Pinpoint the cell where the given text exists, returning its (x, y) midpoint coordinate. 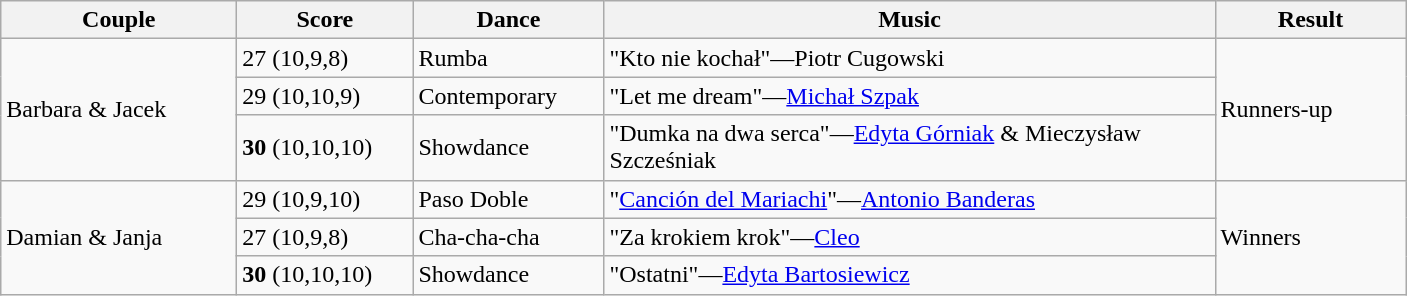
"Let me dream"—Michał Szpak (910, 96)
"Za krokiem krok"—Cleo (910, 237)
Couple (119, 20)
Rumba (508, 58)
29 (10,10,9) (325, 96)
"Ostatni"—Edyta Bartosiewicz (910, 275)
"Canción del Mariachi"—Antonio Banderas (910, 199)
29 (10,9,10) (325, 199)
Result (1310, 20)
Damian & Janja (119, 237)
"Kto nie kochał"—Piotr Cugowski (910, 58)
Winners (1310, 237)
"Dumka na dwa serca"—Edyta Górniak & Mieczysław Szcześniak (910, 148)
Contemporary (508, 96)
Cha-cha-cha (508, 237)
Music (910, 20)
Paso Doble (508, 199)
Dance (508, 20)
Score (325, 20)
Barbara & Jacek (119, 110)
Runners-up (1310, 110)
